Determine the [x, y] coordinate at the center of the cell enclosing the given text.  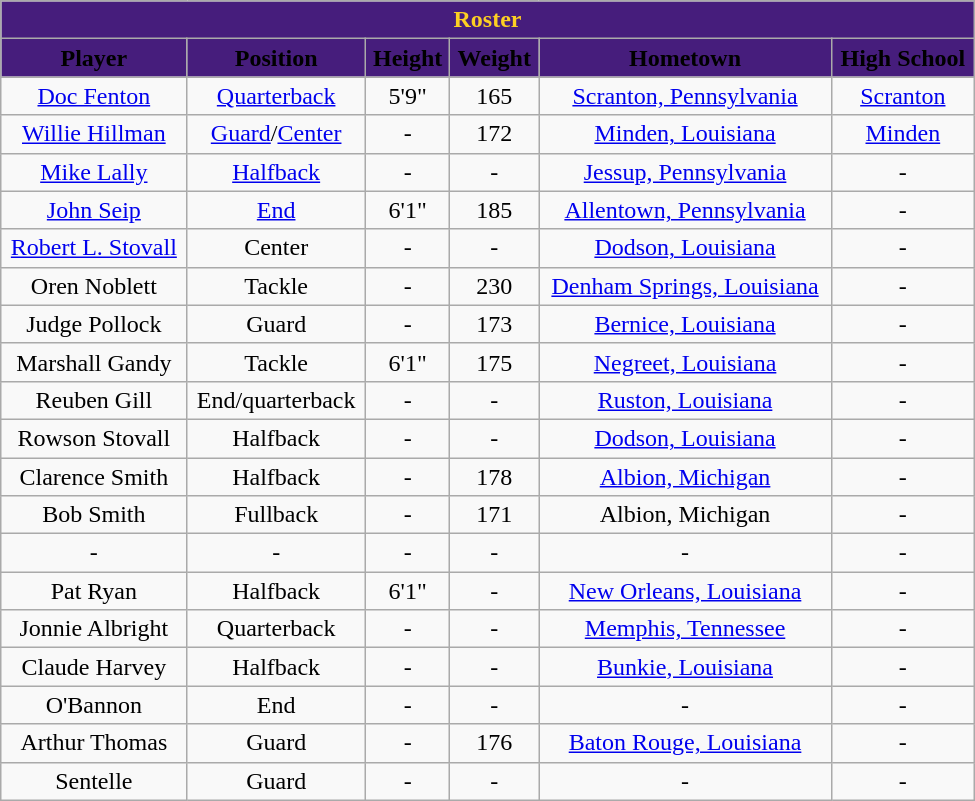
Ruston, Louisiana [686, 400]
Mike Lally [94, 172]
Allentown, Pennsylvania [686, 210]
185 [494, 210]
178 [494, 477]
Fullback [276, 515]
Judge Pollock [94, 324]
173 [494, 324]
Rowson Stovall [94, 438]
Oren Noblett [94, 286]
Bernice, Louisiana [686, 324]
Jonnie Albright [94, 629]
Willie Hillman [94, 134]
Claude Harvey [94, 667]
175 [494, 362]
165 [494, 96]
Arthur Thomas [94, 743]
Weight [494, 58]
5'9" [408, 96]
Bunkie, Louisiana [686, 667]
Memphis, Tennessee [686, 629]
Center [276, 248]
Negreet, Louisiana [686, 362]
End/quarterback [276, 400]
Sentelle [94, 781]
Height [408, 58]
176 [494, 743]
171 [494, 515]
Reuben Gill [94, 400]
Scranton [902, 96]
Guard/Center [276, 134]
Denham Springs, Louisiana [686, 286]
Minden [902, 134]
Player [94, 58]
Robert L. Stovall [94, 248]
Bob Smith [94, 515]
Pat Ryan [94, 591]
Position [276, 58]
Scranton, Pennsylvania [686, 96]
Marshall Gandy [94, 362]
230 [494, 286]
Hometown [686, 58]
High School [902, 58]
Roster [488, 20]
Baton Rouge, Louisiana [686, 743]
John Seip [94, 210]
172 [494, 134]
Clarence Smith [94, 477]
New Orleans, Louisiana [686, 591]
O'Bannon [94, 705]
Minden, Louisiana [686, 134]
Jessup, Pennsylvania [686, 172]
Doc Fenton [94, 96]
